Detect which cell encompasses the target text, then output its [X, Y] center coordinate. 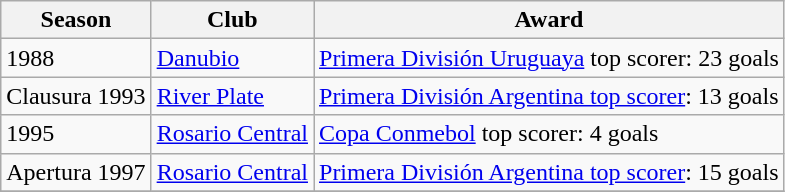
Season [76, 20]
Primera División Argentina top scorer: 15 goals [550, 172]
Apertura 1997 [76, 172]
Copa Conmebol top scorer: 4 goals [550, 134]
Primera División Uruguaya top scorer: 23 goals [550, 58]
1995 [76, 134]
Club [232, 20]
Clausura 1993 [76, 96]
Primera División Argentina top scorer: 13 goals [550, 96]
Award [550, 20]
Danubio [232, 58]
1988 [76, 58]
River Plate [232, 96]
